Return [X, Y] of the center of cell containing provided text 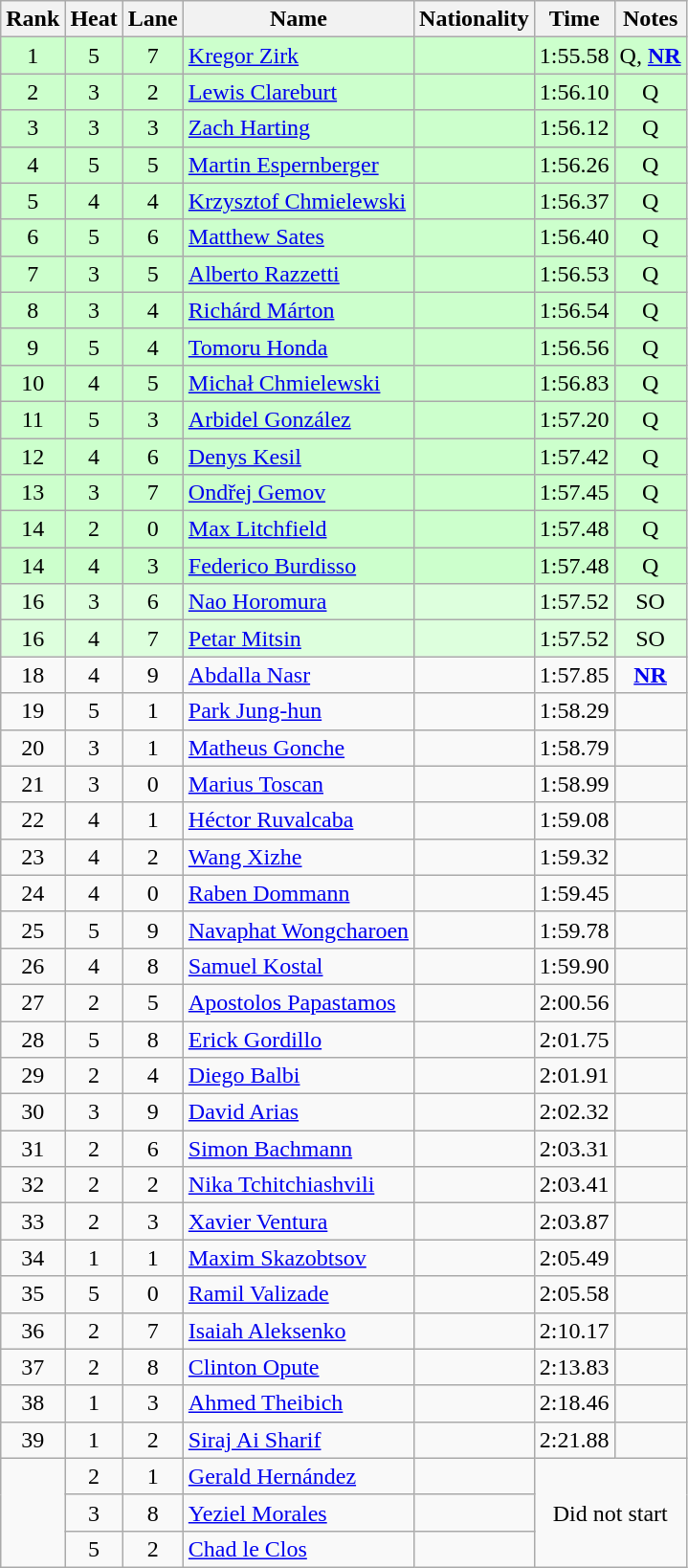
Krzysztof Chmielewski [299, 201]
2:01.75 [574, 1039]
Erick Gordillo [299, 1039]
38 [33, 1403]
1:56.40 [574, 237]
Simon Bachmann [299, 1149]
11 [33, 419]
1:56.37 [574, 201]
32 [33, 1185]
Siraj Ai Sharif [299, 1440]
2:00.56 [574, 1002]
1:59.45 [574, 893]
20 [33, 748]
Clinton Opute [299, 1367]
Nika Tchitchiashvili [299, 1185]
1:57.45 [574, 493]
Name [299, 19]
Heat [94, 19]
10 [33, 383]
2:05.49 [574, 1258]
2:18.46 [574, 1403]
29 [33, 1076]
Lane [153, 19]
34 [33, 1258]
Tomoru Honda [299, 347]
25 [33, 930]
Nao Horomura [299, 602]
1:56.54 [574, 310]
Ahmed Theibich [299, 1403]
Nationality [475, 19]
Abdalla Nasr [299, 675]
30 [33, 1112]
Yeziel Morales [299, 1512]
2:03.31 [574, 1149]
Michał Chmielewski [299, 383]
Park Jung-hun [299, 711]
Raben Dommann [299, 893]
Marius Toscan [299, 784]
1:59.90 [574, 966]
Petar Mitsin [299, 638]
1:57.42 [574, 457]
1:56.56 [574, 347]
NR [651, 675]
2:10.17 [574, 1331]
Ondřej Gemov [299, 493]
Matheus Gonche [299, 748]
19 [33, 711]
Zach Harting [299, 128]
Wang Xizhe [299, 857]
1:56.10 [574, 92]
1:55.58 [574, 56]
2:03.87 [574, 1221]
1:58.29 [574, 711]
22 [33, 820]
Lewis Clareburt [299, 92]
Samuel Kostal [299, 966]
28 [33, 1039]
18 [33, 675]
1:58.79 [574, 748]
21 [33, 784]
Isaiah Aleksenko [299, 1331]
Chad le Clos [299, 1549]
1:56.53 [574, 274]
Matthew Sates [299, 237]
12 [33, 457]
Did not start [610, 1512]
Navaphat Wongcharoen [299, 930]
Xavier Ventura [299, 1221]
2:01.91 [574, 1076]
23 [33, 857]
1:58.99 [574, 784]
1:59.08 [574, 820]
Apostolos Papastamos [299, 1002]
1:56.83 [574, 383]
Alberto Razzetti [299, 274]
Richárd Márton [299, 310]
Ramil Valizade [299, 1294]
1:56.12 [574, 128]
Federico Burdisso [299, 566]
Martin Espernberger [299, 165]
Notes [651, 19]
1:56.26 [574, 165]
Q, NR [651, 56]
27 [33, 1002]
31 [33, 1149]
2:03.41 [574, 1185]
2:21.88 [574, 1440]
1:57.85 [574, 675]
35 [33, 1294]
Héctor Ruvalcaba [299, 820]
1:57.20 [574, 419]
1:59.32 [574, 857]
Max Litchfield [299, 529]
Time [574, 19]
Gerald Hernández [299, 1476]
26 [33, 966]
Diego Balbi [299, 1076]
39 [33, 1440]
36 [33, 1331]
Denys Kesil [299, 457]
2:02.32 [574, 1112]
Arbidel González [299, 419]
24 [33, 893]
2:05.58 [574, 1294]
13 [33, 493]
2:13.83 [574, 1367]
33 [33, 1221]
37 [33, 1367]
Rank [33, 19]
1:59.78 [574, 930]
Maxim Skazobtsov [299, 1258]
Kregor Zirk [299, 56]
David Arias [299, 1112]
